Detect which cell encompasses the target text, then output its [x, y] center coordinate. 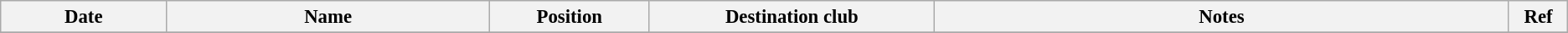
Ref [1538, 17]
Destination club [792, 17]
Name [328, 17]
Notes [1222, 17]
Position [570, 17]
Date [84, 17]
